Output the (x, y) coordinate of the center of the cell containing the given text.  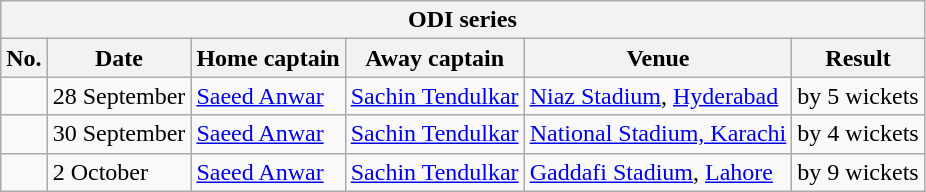
No. (24, 58)
by 5 wickets (858, 96)
National Stadium, Karachi (658, 134)
30 September (119, 134)
Niaz Stadium, Hyderabad (658, 96)
ODI series (462, 20)
Away captain (434, 58)
28 September (119, 96)
Gaddafi Stadium, Lahore (658, 172)
Home captain (268, 58)
2 October (119, 172)
Date (119, 58)
Result (858, 58)
Venue (658, 58)
by 4 wickets (858, 134)
by 9 wickets (858, 172)
